Determine the [X, Y] coordinate at the center of the cell enclosing the given text.  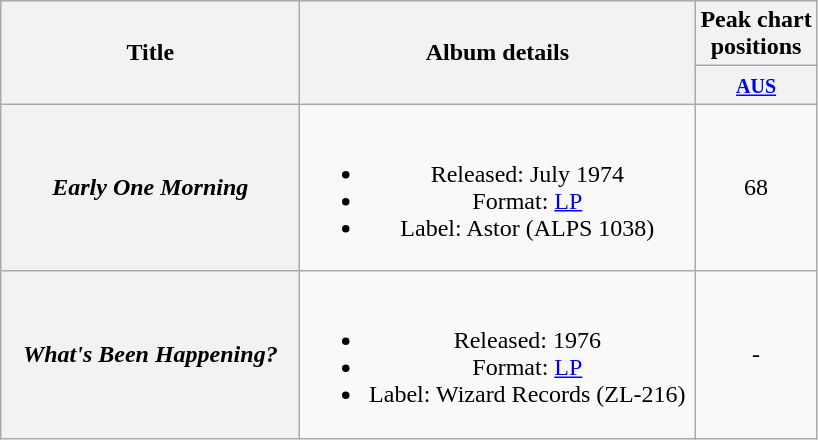
AUS [756, 85]
68 [756, 188]
Released: July 1974Format: LPLabel: Astor (ALPS 1038) [498, 188]
Early One Morning [150, 188]
Released: 1976Format: LPLabel: Wizard Records (ZL-216) [498, 354]
Title [150, 52]
Album details [498, 52]
Peak chartpositions [756, 34]
What's Been Happening? [150, 354]
- [756, 354]
